Capture the cell that displays the provided text and extract its (X, Y) central coordinate. 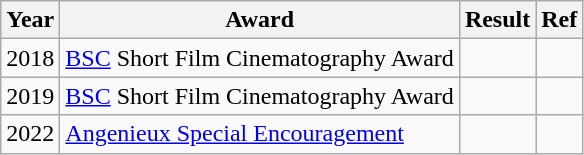
2018 (30, 58)
Award (260, 20)
Angenieux Special Encouragement (260, 134)
Year (30, 20)
Ref (560, 20)
Result (497, 20)
2022 (30, 134)
2019 (30, 96)
